Capture the cell that displays the provided text and extract its (x, y) central coordinate. 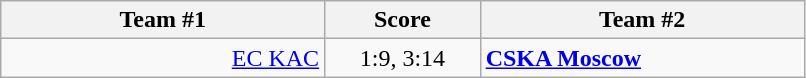
Team #2 (642, 20)
Score (402, 20)
Team #1 (163, 20)
CSKA Moscow (642, 58)
1:9, 3:14 (402, 58)
EC KAC (163, 58)
